Return the (x, y) coordinate for the center point of the cell that contains the specified text.  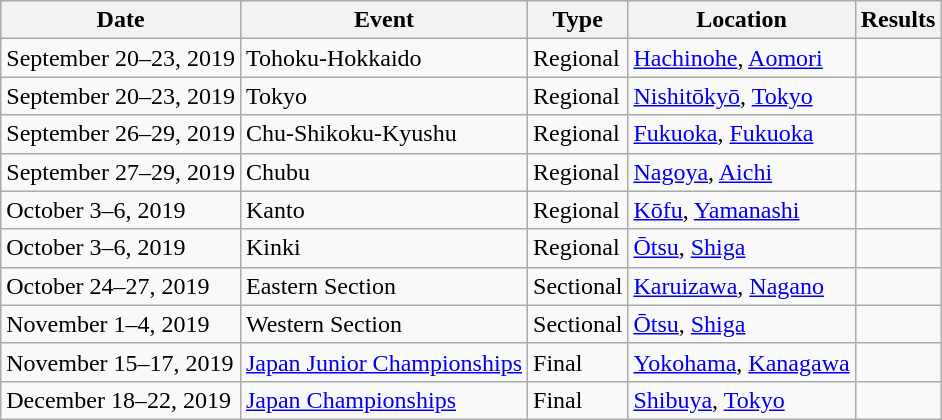
December 18–22, 2019 (121, 400)
Location (742, 20)
Type (578, 20)
Eastern Section (384, 286)
Chubu (384, 172)
November 15–17, 2019 (121, 362)
Shibuya, Tokyo (742, 400)
Karuizawa, Nagano (742, 286)
September 26–29, 2019 (121, 134)
Kōfu, Yamanashi (742, 210)
Date (121, 20)
October 24–27, 2019 (121, 286)
Results (898, 20)
Western Section (384, 324)
Japan Championships (384, 400)
Tokyo (384, 96)
Yokohama, Kanagawa (742, 362)
Japan Junior Championships (384, 362)
Tohoku-Hokkaido (384, 58)
Fukuoka, Fukuoka (742, 134)
Kinki (384, 248)
Kanto (384, 210)
Chu-Shikoku-Kyushu (384, 134)
Hachinohe, Aomori (742, 58)
September 27–29, 2019 (121, 172)
Nishitōkyō, Tokyo (742, 96)
Nagoya, Aichi (742, 172)
November 1–4, 2019 (121, 324)
Event (384, 20)
